Determine the [X, Y] coordinate at the center of the cell enclosing the given text.  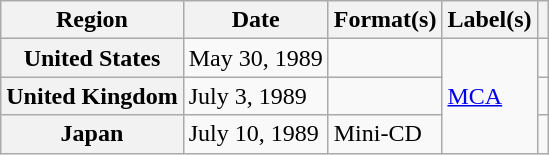
May 30, 1989 [256, 58]
Label(s) [490, 20]
United Kingdom [92, 96]
MCA [490, 96]
Region [92, 20]
July 3, 1989 [256, 96]
Mini-CD [385, 134]
July 10, 1989 [256, 134]
Date [256, 20]
Japan [92, 134]
United States [92, 58]
Format(s) [385, 20]
